Search for the cell housing the specified text and yield its [x, y] center coordinate. 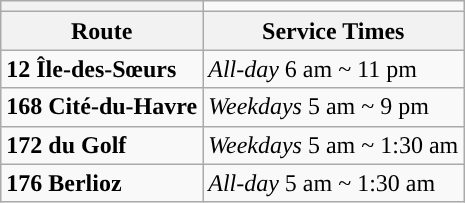
176 Berlioz [102, 183]
Route [102, 31]
All-day 5 am ~ 1:30 am [334, 183]
Weekdays 5 am ~ 9 pm [334, 107]
Weekdays 5 am ~ 1:30 am [334, 145]
168 Cité-du-Havre [102, 107]
All-day 6 am ~ 11 pm [334, 69]
172 du Golf [102, 145]
12 Île-des-Sœurs [102, 69]
Service Times [334, 31]
